Provide the (X, Y) coordinate of the cell's center where the given text is located.  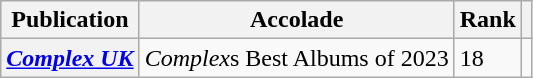
Complexs Best Albums of 2023 (296, 58)
Publication (70, 20)
18 (488, 58)
Rank (488, 20)
Complex UK (70, 58)
Accolade (296, 20)
